Output the [x, y] coordinate of the center of the cell containing the given text.  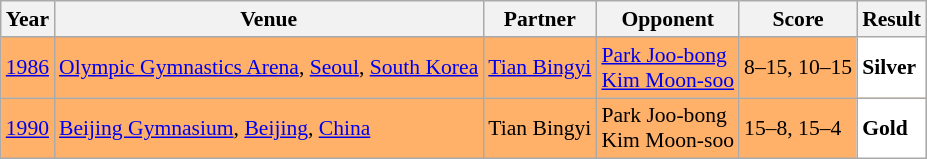
8–15, 10–15 [798, 68]
Venue [268, 19]
Opponent [668, 19]
Silver [892, 68]
Partner [540, 19]
Result [892, 19]
Beijing Gymnasium, Beijing, China [268, 128]
Score [798, 19]
1990 [28, 128]
15–8, 15–4 [798, 128]
Gold [892, 128]
Year [28, 19]
1986 [28, 68]
Olympic Gymnastics Arena, Seoul, South Korea [268, 68]
